Identify which cell holds the provided text, then report its (x, y) central coordinate. 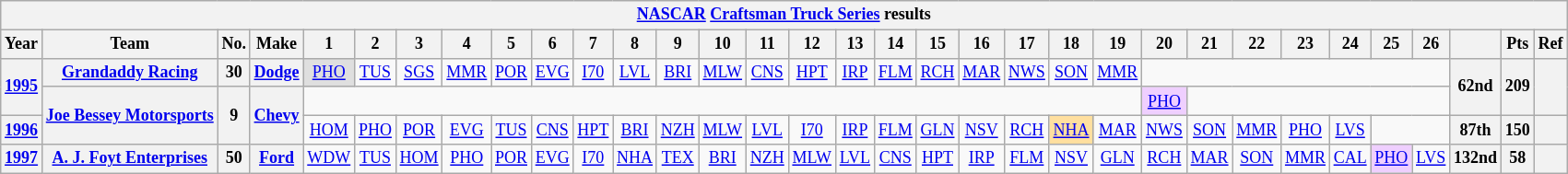
14 (895, 44)
4 (466, 44)
1996 (22, 129)
No. (234, 44)
5 (512, 44)
30 (234, 72)
1 (329, 44)
16 (982, 44)
13 (855, 44)
22 (1257, 44)
7 (594, 44)
24 (1350, 44)
12 (811, 44)
87th (1476, 129)
209 (1517, 87)
A. J. Foyt Enterprises (129, 158)
Pts (1517, 44)
TEX (678, 158)
8 (635, 44)
132nd (1476, 158)
10 (723, 44)
Grandaddy Racing (129, 72)
18 (1071, 44)
WDW (329, 158)
15 (937, 44)
23 (1305, 44)
1995 (22, 87)
Ref (1550, 44)
Joe Bessey Motorsports (129, 115)
Team (129, 44)
Chevy (277, 115)
21 (1209, 44)
26 (1431, 44)
150 (1517, 129)
6 (552, 44)
3 (419, 44)
17 (1027, 44)
Ford (277, 158)
1997 (22, 158)
50 (234, 158)
NASCAR Craftsman Truck Series results (784, 15)
19 (1117, 44)
Year (22, 44)
SGS (419, 72)
58 (1517, 158)
25 (1392, 44)
Dodge (277, 72)
11 (767, 44)
2 (376, 44)
62nd (1476, 87)
Make (277, 44)
CAL (1350, 158)
20 (1165, 44)
